From the cell containing the given text, extract its center point as (X, Y) coordinate. 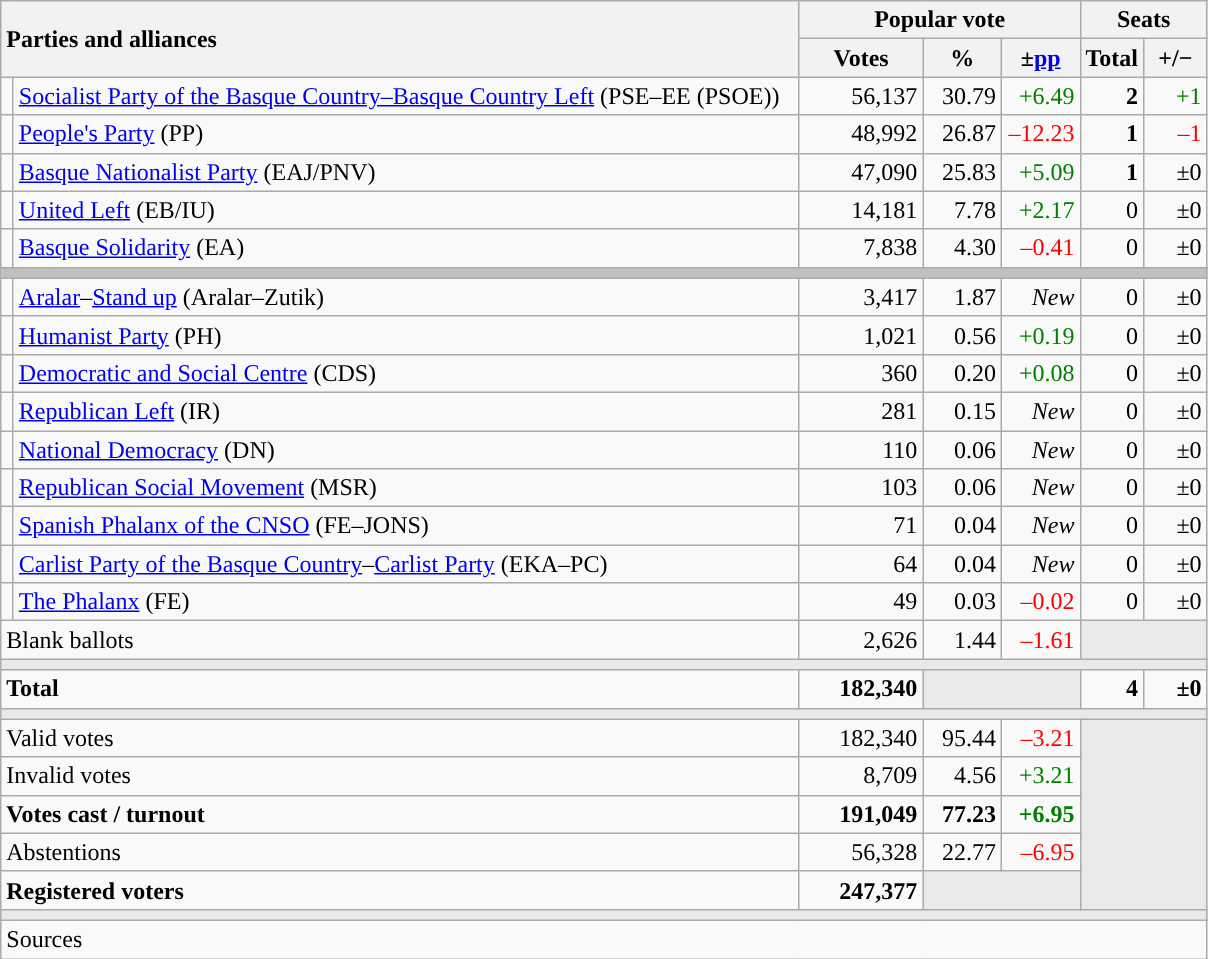
Basque Nationalist Party (EAJ/PNV) (406, 172)
0.56 (962, 335)
–1 (1176, 134)
National Democracy (DN) (406, 449)
247,377 (861, 890)
1,021 (861, 335)
64 (861, 564)
48,992 (861, 134)
4.30 (962, 248)
–3.21 (1040, 738)
+/− (1176, 58)
Republican Left (IR) (406, 411)
Votes cast / turnout (400, 814)
+1 (1176, 96)
95.44 (962, 738)
56,137 (861, 96)
+2.17 (1040, 210)
30.79 (962, 96)
49 (861, 602)
Carlist Party of the Basque Country–Carlist Party (EKA–PC) (406, 564)
Spanish Phalanx of the CNSO (FE–JONS) (406, 526)
281 (861, 411)
4 (1112, 689)
1.87 (962, 297)
7.78 (962, 210)
56,328 (861, 852)
0.20 (962, 373)
+0.08 (1040, 373)
Parties and alliances (400, 39)
0.15 (962, 411)
0.03 (962, 602)
Seats (1144, 20)
Aralar–Stand up (Aralar–Zutik) (406, 297)
22.77 (962, 852)
People's Party (PP) (406, 134)
–0.41 (1040, 248)
±pp (1040, 58)
3,417 (861, 297)
26.87 (962, 134)
United Left (EB/IU) (406, 210)
+3.21 (1040, 776)
2 (1112, 96)
7,838 (861, 248)
+6.95 (1040, 814)
+0.19 (1040, 335)
25.83 (962, 172)
Popular vote (940, 20)
+6.49 (1040, 96)
+5.09 (1040, 172)
Humanist Party (PH) (406, 335)
110 (861, 449)
Republican Social Movement (MSR) (406, 488)
2,626 (861, 640)
–6.95 (1040, 852)
–1.61 (1040, 640)
Democratic and Social Centre (CDS) (406, 373)
Votes (861, 58)
77.23 (962, 814)
14,181 (861, 210)
191,049 (861, 814)
103 (861, 488)
47,090 (861, 172)
The Phalanx (FE) (406, 602)
71 (861, 526)
1.44 (962, 640)
Sources (604, 939)
Registered voters (400, 890)
Abstentions (400, 852)
–0.02 (1040, 602)
Valid votes (400, 738)
% (962, 58)
Invalid votes (400, 776)
8,709 (861, 776)
4.56 (962, 776)
–12.23 (1040, 134)
Blank ballots (400, 640)
Basque Solidarity (EA) (406, 248)
Socialist Party of the Basque Country–Basque Country Left (PSE–EE (PSOE)) (406, 96)
360 (861, 373)
